Determine the (X, Y) coordinate at the center of the cell enclosing the given text.  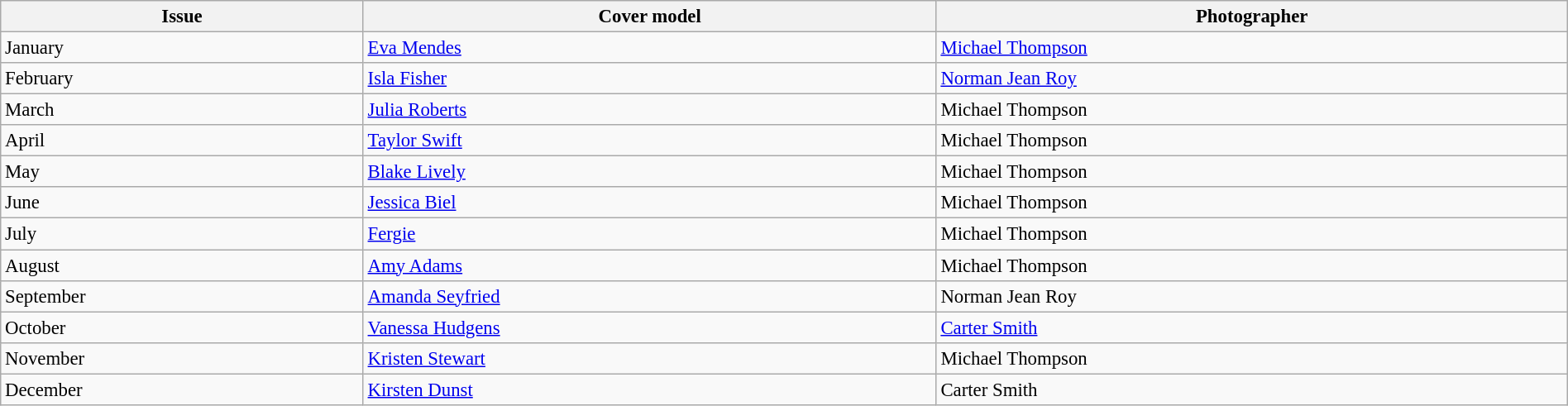
Jessica Biel (650, 203)
August (182, 265)
April (182, 141)
Fergie (650, 234)
Taylor Swift (650, 141)
July (182, 234)
Amy Adams (650, 265)
December (182, 389)
Eva Mendes (650, 48)
Vanessa Hudgens (650, 327)
Isla Fisher (650, 79)
September (182, 296)
Issue (182, 17)
Kirsten Dunst (650, 389)
Blake Lively (650, 172)
October (182, 327)
March (182, 110)
Amanda Seyfried (650, 296)
November (182, 358)
June (182, 203)
May (182, 172)
January (182, 48)
Julia Roberts (650, 110)
Kristen Stewart (650, 358)
February (182, 79)
Photographer (1252, 17)
Cover model (650, 17)
